Return the (X, Y) coordinate for the center point of the cell that contains the specified text.  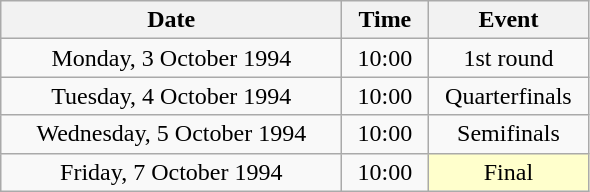
Date (172, 20)
1st round (508, 58)
Time (385, 20)
Wednesday, 5 October 1994 (172, 134)
Semifinals (508, 134)
Friday, 7 October 1994 (172, 172)
Quarterfinals (508, 96)
Event (508, 20)
Monday, 3 October 1994 (172, 58)
Tuesday, 4 October 1994 (172, 96)
Final (508, 172)
